Pinpoint the cell where the given text exists, returning its (x, y) midpoint coordinate. 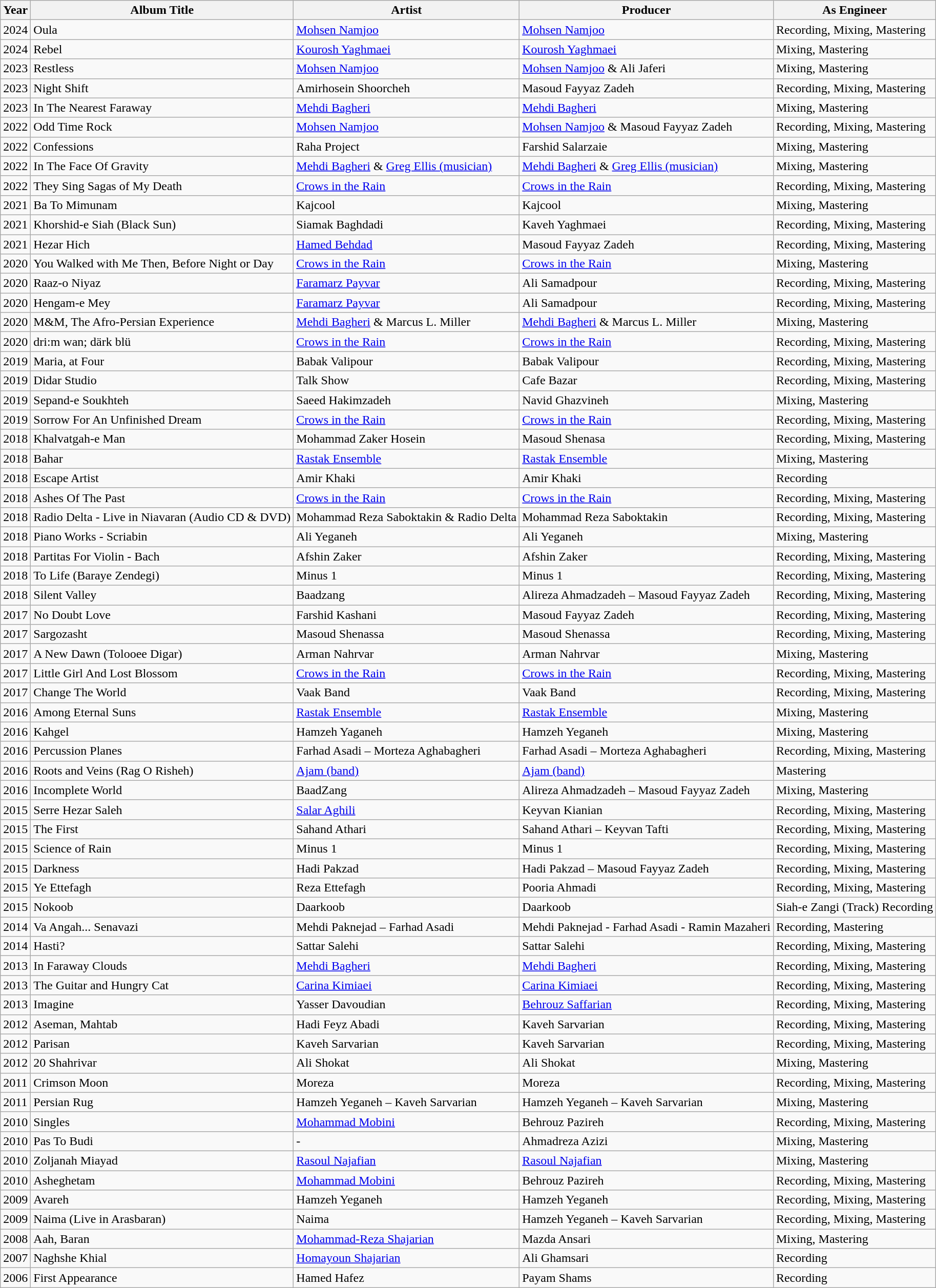
Escape Artist (162, 478)
Avareh (162, 1200)
Night Shift (162, 88)
M&M, The Afro-Persian Experience (162, 322)
Among Eternal Suns (162, 712)
Homayoun Shajarian (407, 1258)
Percussion Planes (162, 751)
Sahand Athari (407, 829)
Ali Ghamsari (647, 1258)
Little Girl And Lost Blossom (162, 673)
2007 (15, 1258)
Baadzang (407, 595)
To Life (Baraye Zendegi) (162, 576)
Sahand Athari – Keyvan Tafti (647, 829)
Hezar Hich (162, 244)
Restless (162, 69)
Aseman, Mahtab (162, 1024)
You Walked with Me Then, Before Night or Day (162, 264)
Pooria Ahmadi (647, 888)
Rebel (162, 49)
2008 (15, 1239)
Confessions (162, 147)
Mohammad Zaker Hosein (407, 439)
Partitas For Violin - Bach (162, 556)
Persian Rug (162, 1102)
Ba To Mimunam (162, 205)
Siah-e Zangi (Track) Recording (855, 907)
Mohsen Namjoo & Ali Jaferi (647, 69)
Silent Valley (162, 595)
Serre Hezar Saleh (162, 809)
Zoljanah Miayad (162, 1160)
Saeed Hakimzadeh (407, 400)
Didar Studio (162, 381)
dri:m wan; därk blü (162, 342)
Darkness (162, 868)
Parisan (162, 1044)
Talk Show (407, 381)
BaadZang (407, 790)
Mastering (855, 771)
A New Dawn (Tolooee Digar) (162, 654)
Hasti? (162, 946)
Khorshid-e Siah (Black Sun) (162, 224)
Hamed Behdad (407, 244)
Singles (162, 1121)
Kaveh Yaghmaei (647, 224)
Crimson Moon (162, 1083)
Ashes Of The Past (162, 497)
Behrouz Saffarian (647, 1005)
In Faraway Clouds (162, 966)
Album Title (162, 10)
In The Face Of Gravity (162, 166)
Cafe Bazar (647, 381)
Va Angah... Senavazi (162, 927)
In The Nearest Faraway (162, 108)
Incomplete World (162, 790)
Ahmadreza Azizi (647, 1141)
Amirhosein Shoorcheh (407, 88)
Farshid Salarzaie (647, 147)
Raha Project (407, 147)
- (407, 1141)
Oula (162, 30)
Keyvan Kianian (647, 809)
Radio Delta - Live in Niavaran (Audio CD & DVD) (162, 517)
Mehdi Paknejad - Farhad Asadi - Ramin Mazaheri (647, 927)
Hengam-e Mey (162, 303)
Producer (647, 10)
Payam Shams (647, 1278)
Reza Ettefagh (407, 888)
Mohammad Reza Saboktakin (647, 517)
Salar Aghili (407, 809)
Year (15, 10)
Maria, at Four (162, 361)
Navid Ghazvineh (647, 400)
Hadi Pakzad (407, 868)
2006 (15, 1278)
Change The World (162, 693)
Masoud Shenasa (647, 439)
They Sing Sagas of My Death (162, 185)
Hadi Pakzad – Masoud Fayyaz Zadeh (647, 868)
First Appearance (162, 1278)
Mehdi Paknejad – Farhad Asadi (407, 927)
As Engineer (855, 10)
Mazda Ansari (647, 1239)
Sargozasht (162, 634)
Asheghetam (162, 1180)
No Doubt Love (162, 615)
Naima (Live in Arasbaran) (162, 1219)
The First (162, 829)
Bahar (162, 459)
Mohsen Namjoo & Masoud Fayyaz Zadeh (647, 127)
Ye Ettefagh (162, 888)
Naghshe Khial (162, 1258)
Hadi Feyz Abadi (407, 1024)
Odd Time Rock (162, 127)
Yasser Davoudian (407, 1005)
Roots and Veins (Rag O Risheh) (162, 771)
Naima (407, 1219)
Farshid Kashani (407, 615)
Nokoob (162, 907)
Recording, Mastering (855, 927)
Hamzeh Yaganeh (407, 732)
Aah, Baran (162, 1239)
Piano Works - Scriabin (162, 536)
Artist (407, 10)
Mohammad Reza Saboktakin & Radio Delta (407, 517)
Hamed Hafez (407, 1278)
Science of Rain (162, 848)
Siamak Baghdadi (407, 224)
Sorrow For An Unfinished Dream (162, 420)
Khalvatgah-e Man (162, 439)
Mohammad-Reza Shajarian (407, 1239)
Raaz-o Niyaz (162, 283)
Sepand-e Soukhteh (162, 400)
The Guitar and Hungry Cat (162, 985)
Pas To Budi (162, 1141)
Kahgel (162, 732)
Imagine (162, 1005)
20 Shahrivar (162, 1063)
